Identify which cell holds the provided text, then report its [X, Y] central coordinate. 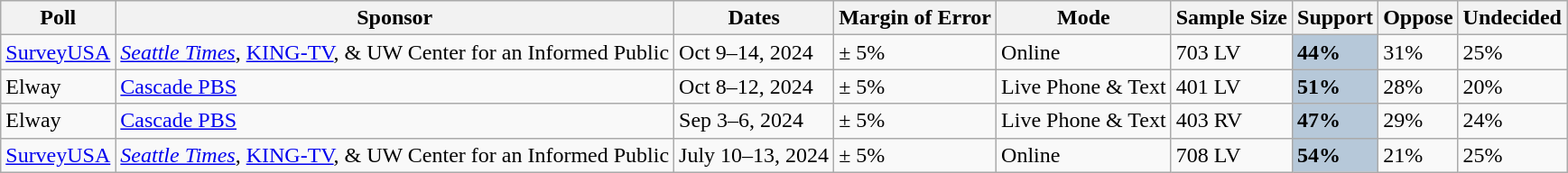
Support [1336, 18]
54% [1336, 155]
401 LV [1231, 86]
Oct 9–14, 2024 [755, 52]
703 LV [1231, 52]
Sep 3–6, 2024 [755, 121]
Undecided [1512, 18]
Dates [755, 18]
403 RV [1231, 121]
July 10–13, 2024 [755, 155]
31% [1418, 52]
51% [1336, 86]
Mode [1084, 18]
Poll [58, 18]
Oct 8–12, 2024 [755, 86]
Margin of Error [915, 18]
708 LV [1231, 155]
28% [1418, 86]
47% [1336, 121]
44% [1336, 52]
Sponsor [395, 18]
29% [1418, 121]
20% [1512, 86]
Sample Size [1231, 18]
Oppose [1418, 18]
21% [1418, 155]
24% [1512, 121]
